Find where the given text appears and provide that cell's center as [X, Y] coordinate. 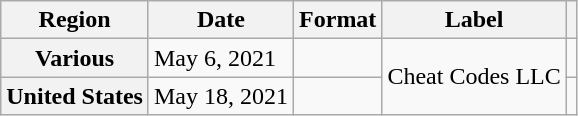
Format [338, 20]
May 6, 2021 [220, 58]
Region [75, 20]
Date [220, 20]
Label [474, 20]
Various [75, 58]
United States [75, 96]
May 18, 2021 [220, 96]
Cheat Codes LLC [474, 77]
